Identify which cell holds the provided text, then report its [X, Y] central coordinate. 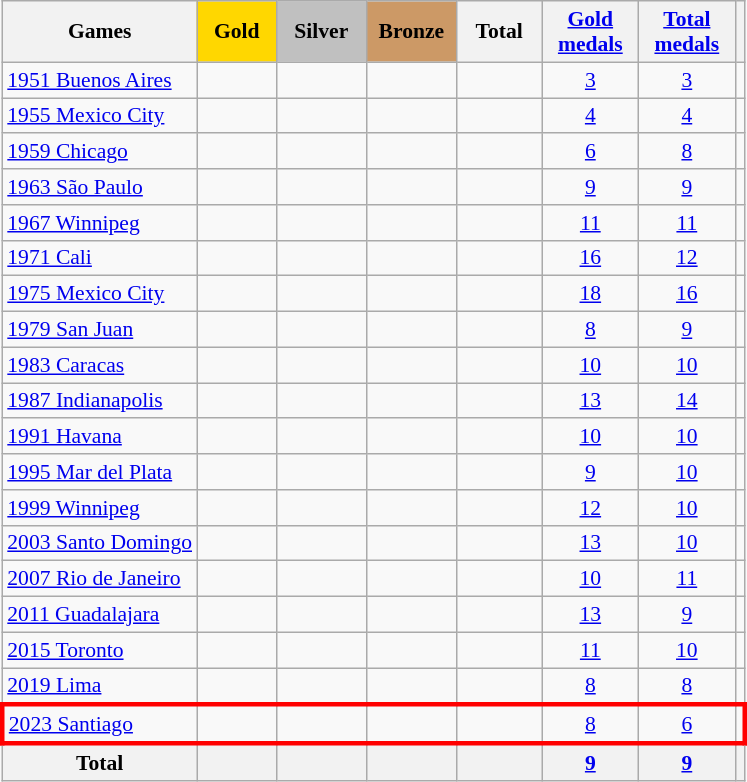
2007 Rio de Janeiro [100, 579]
1991 Havana [100, 437]
2023 Santiago [100, 724]
Total medals [688, 32]
1955 Mexico City [100, 116]
1987 Indianapolis [100, 401]
1995 Mar del Plata [100, 472]
1959 Chicago [100, 152]
Bronze [411, 32]
Silver [321, 32]
1975 Mexico City [100, 294]
1951 Buenos Aires [100, 80]
1979 San Juan [100, 330]
14 [688, 401]
1983 Caracas [100, 365]
2003 Santo Domingo [100, 543]
1999 Winnipeg [100, 508]
1963 São Paulo [100, 187]
18 [590, 294]
2019 Lima [100, 686]
Gold medals [590, 32]
2015 Toronto [100, 650]
1971 Cali [100, 258]
2011 Guadalajara [100, 615]
Games [100, 32]
Gold [236, 32]
1967 Winnipeg [100, 223]
